From the cell containing the given text, extract its center point as [X, Y] coordinate. 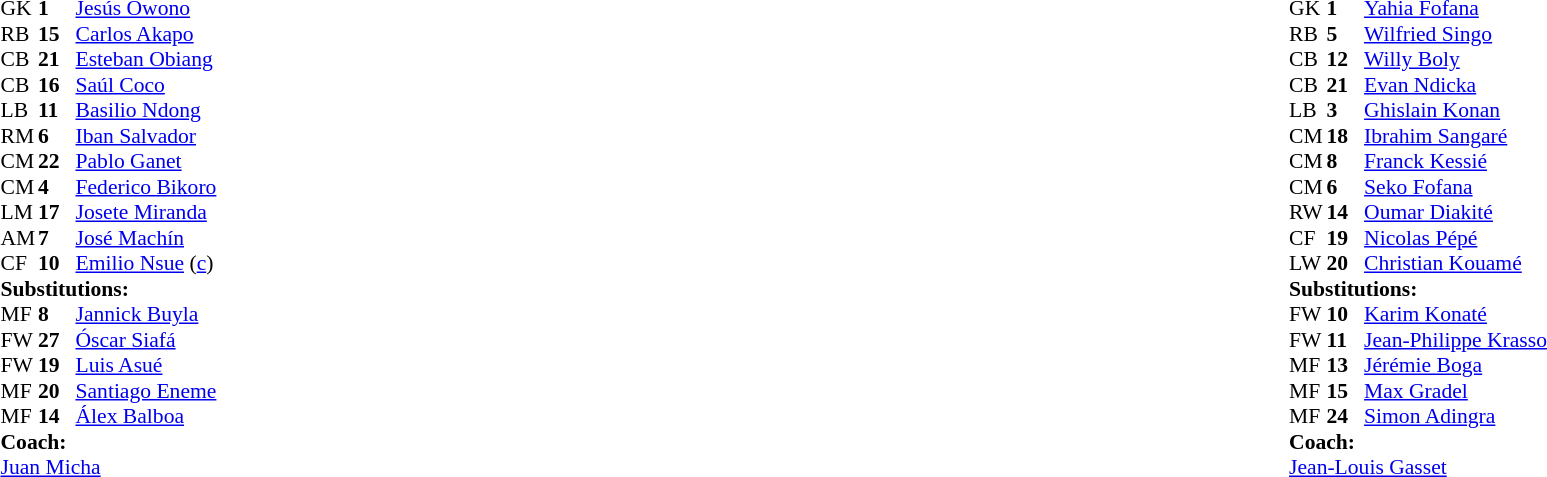
Jean-Philippe Krasso [1456, 340]
Esteban Obiang [146, 59]
16 [57, 85]
3 [1346, 111]
Óscar Siafá [146, 340]
José Machín [146, 238]
Jérémie Boga [1456, 365]
4 [57, 187]
22 [57, 161]
AM [19, 238]
Simon Adingra [1456, 417]
27 [57, 340]
Ghislain Konan [1456, 111]
Evan Ndicka [1456, 85]
Franck Kessié [1456, 161]
LM [19, 213]
Oumar Diakité [1456, 213]
LW [1308, 263]
Luis Asué [146, 365]
24 [1346, 417]
5 [1346, 34]
Álex Balboa [146, 417]
Basilio Ndong [146, 111]
Ibrahim Sangaré [1456, 136]
7 [57, 238]
Josete Miranda [146, 213]
17 [57, 213]
Pablo Ganet [146, 161]
Santiago Eneme [146, 391]
12 [1346, 59]
Emilio Nsue (c) [146, 263]
18 [1346, 136]
Karim Konaté [1456, 315]
RM [19, 136]
Federico Bikoro [146, 187]
Saúl Coco [146, 85]
Nicolas Pépé [1456, 238]
Seko Fofana [1456, 187]
Max Gradel [1456, 391]
Jannick Buyla [146, 315]
Christian Kouamé [1456, 263]
13 [1346, 365]
Wilfried Singo [1456, 34]
RW [1308, 213]
Iban Salvador [146, 136]
Willy Boly [1456, 59]
Carlos Akapo [146, 34]
